Return the (X, Y) coordinate for the center point of the cell that contains the specified text.  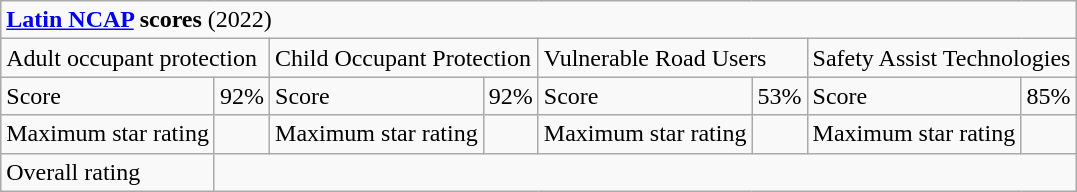
53% (780, 96)
Safety Assist Technologies (942, 58)
Adult occupant protection (136, 58)
Overall rating (108, 172)
Vulnerable Road Users (672, 58)
85% (1048, 96)
Child Occupant Protection (404, 58)
Latin NCAP scores (2022) (538, 20)
